Determine the [X, Y] coordinate at the center of the cell enclosing the given text.  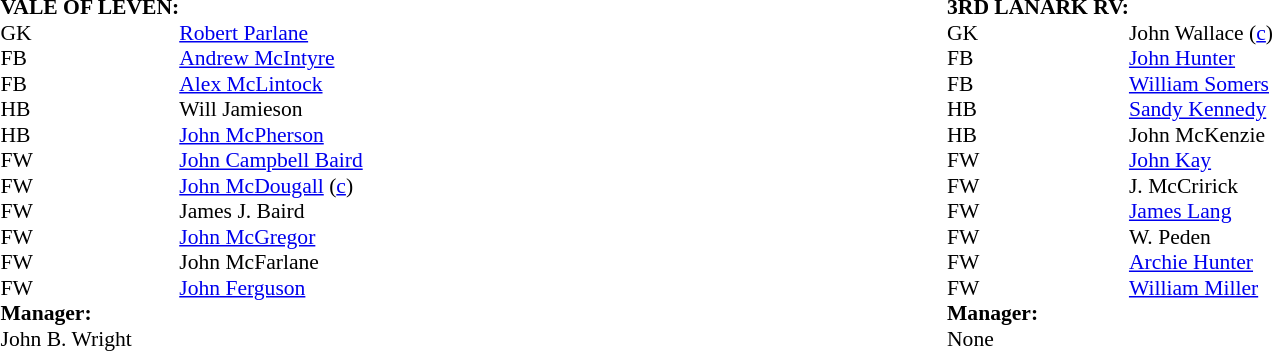
John Ferguson [270, 288]
John McFarlane [270, 263]
John Campbell Baird [270, 161]
John McPherson [270, 135]
John McGregor [270, 237]
James J. Baird [270, 211]
Robert Parlane [270, 33]
Will Jamieson [270, 109]
Alex McLintock [270, 84]
John McDougall (c) [270, 186]
Andrew McIntyre [270, 59]
